Determine the [X, Y] coordinate at the center of the cell enclosing the given text.  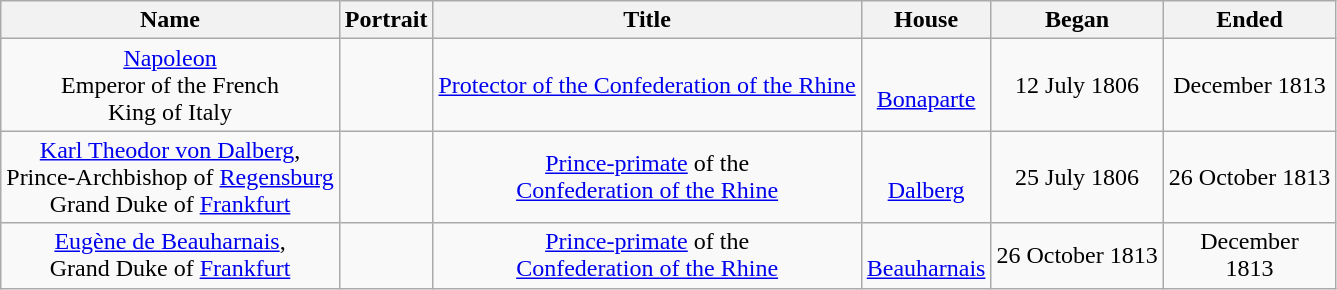
Bonaparte [926, 85]
25 July 1806 [1077, 177]
Title [647, 20]
Portrait [386, 20]
December 1813 [1249, 85]
December1813 [1249, 256]
Protector of the Confederation of the Rhine [647, 85]
Ended [1249, 20]
Karl Theodor von Dalberg,Prince-Archbishop of RegensburgGrand Duke of Frankfurt [170, 177]
Dalberg [926, 177]
Eugène de Beauharnais,Grand Duke of Frankfurt [170, 256]
House [926, 20]
NapoleonEmperor of the FrenchKing of Italy [170, 85]
Beauharnais [926, 256]
Name [170, 20]
12 July 1806 [1077, 85]
Began [1077, 20]
